Output the [X, Y] coordinate of the center of the cell containing the given text.  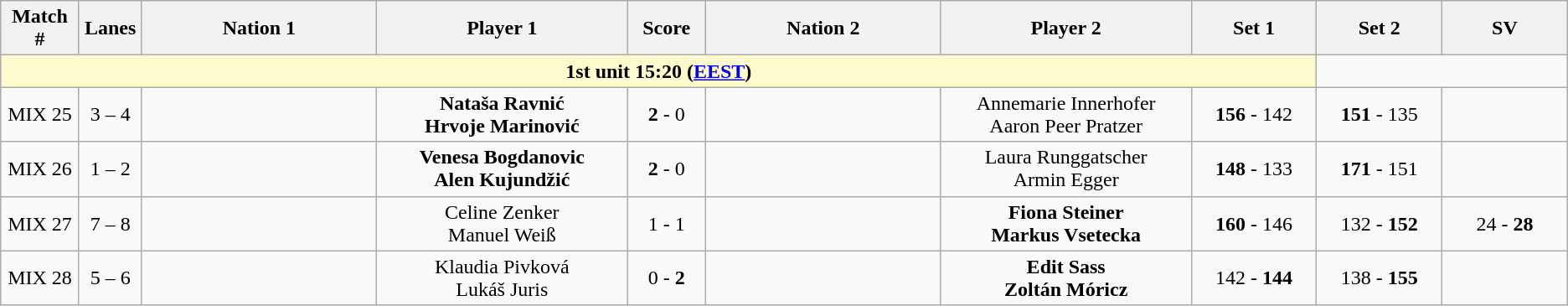
MIX 25 [40, 114]
Annemarie Innerhofer Aaron Peer Pratzer [1065, 114]
160 - 146 [1254, 223]
Score [667, 29]
Set 2 [1380, 29]
142 - 144 [1254, 278]
151 - 135 [1380, 114]
7 – 8 [111, 223]
Celine Zenker Manuel Weiß [503, 223]
3 – 4 [111, 114]
Edit Sass Zoltán Móricz [1065, 278]
Set 1 [1254, 29]
148 - 133 [1254, 169]
MIX 27 [40, 223]
1 – 2 [111, 169]
SV [1505, 29]
Klaudia Pivková Lukáš Juris [503, 278]
Laura Runggatscher Armin Egger [1065, 169]
Match # [40, 29]
1 - 1 [667, 223]
Player 2 [1065, 29]
171 - 151 [1380, 169]
0 - 2 [667, 278]
Lanes [111, 29]
Fiona Steiner Markus Vsetecka [1065, 223]
MIX 28 [40, 278]
24 - 28 [1505, 223]
132 - 152 [1380, 223]
Player 1 [503, 29]
Venesa Bogdanovic Alen Kujundžić [503, 169]
Nataša Ravnić Hrvoje Marinović [503, 114]
138 - 155 [1380, 278]
Nation 2 [823, 29]
156 - 142 [1254, 114]
1st unit 15:20 (EEST) [658, 71]
5 – 6 [111, 278]
MIX 26 [40, 169]
Nation 1 [260, 29]
